For the text-containing cell, return its midpoint in [x, y] coordinate format. 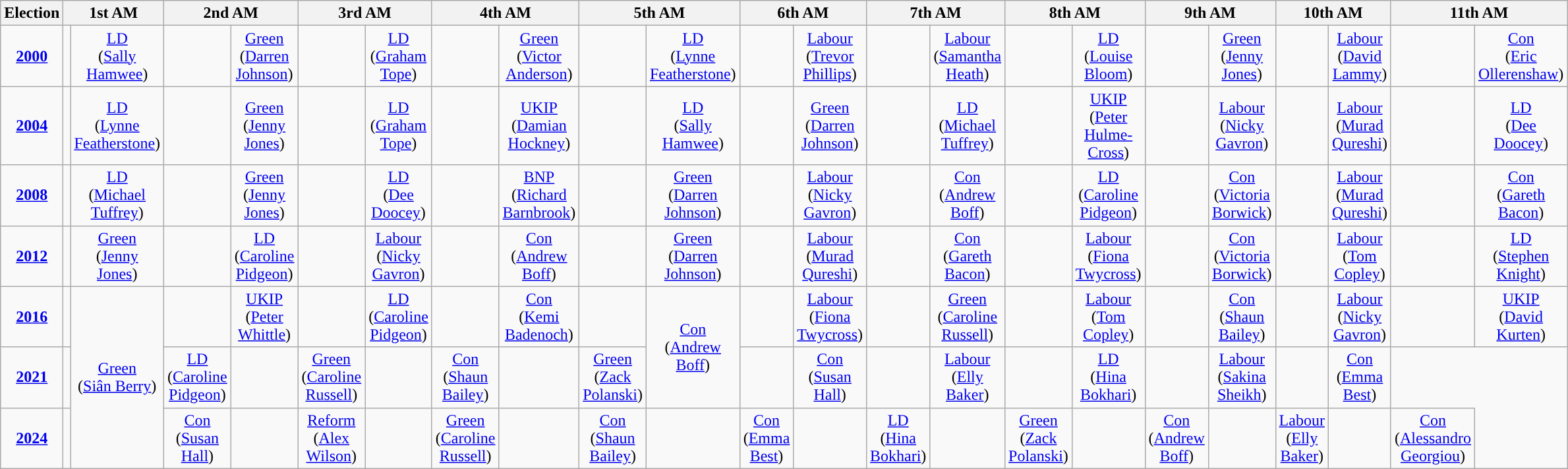
9th AM [1210, 13]
2000 [32, 56]
4th AM [505, 13]
UKIP(Peter Hulme-Cross) [1109, 125]
Election [32, 13]
2004 [32, 125]
2nd AM [231, 13]
Labour(Trevor Phillips) [830, 56]
2008 [32, 195]
UKIP(Damian Hockney) [539, 125]
Con(Kemi Badenoch) [539, 317]
Labour(David Lammy) [1359, 56]
Green(Victor Anderson) [539, 56]
UKIP(Peter Whittle) [264, 317]
Green(Siân Berry) [117, 377]
8th AM [1075, 13]
7th AM [936, 13]
UKIP(David Kurten) [1521, 317]
Con(Alessandro Georgiou) [1433, 438]
LD(Louise Bloom) [1109, 56]
Reform(Alex Wilson) [332, 438]
LD(Stephen Knight) [1521, 256]
2021 [32, 377]
BNP(Richard Barnbrook) [539, 195]
Labour(Sakina Sheikh) [1242, 377]
5th AM [659, 13]
10th AM [1333, 13]
Labour(Samantha Heath) [968, 56]
3rd AM [365, 13]
2024 [32, 438]
1st AM [113, 13]
2012 [32, 256]
2016 [32, 317]
Con(Eric Ollerenshaw) [1521, 56]
6th AM [803, 13]
11th AM [1479, 13]
